Return the (x, y) coordinate for the center point of the cell that contains the specified text.  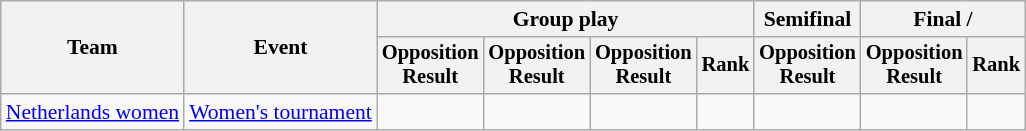
Women's tournament (280, 112)
Final / (943, 19)
Event (280, 48)
Semifinal (808, 19)
Team (92, 48)
Netherlands women (92, 112)
Group play (566, 19)
